Provide the [X, Y] coordinate of the cell's center where the given text is located.  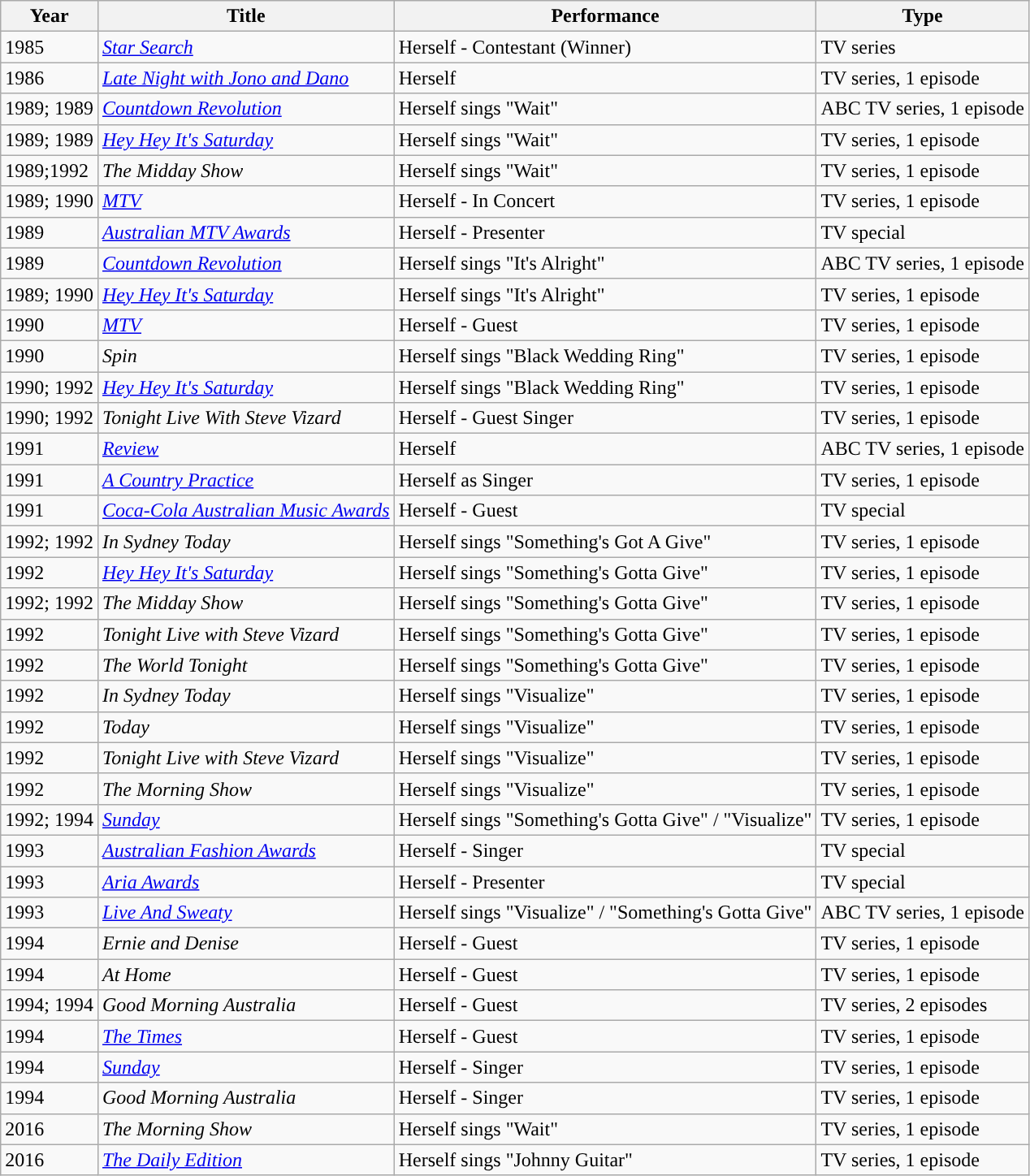
Tonight Live With Steve Vizard [245, 418]
1992; 1994 [50, 819]
Year [50, 16]
Herself sings "Something's Got A Give" [605, 542]
1985 [50, 47]
Performance [605, 16]
Herself sings "Johnny Guitar" [605, 1160]
Australian MTV Awards [245, 232]
TV series [923, 47]
1989;1992 [50, 171]
Australian Fashion Awards [245, 850]
Star Search [245, 47]
The Daily Edition [245, 1160]
The World Tonight [245, 665]
At Home [245, 975]
Herself - In Concert [605, 201]
1986 [50, 78]
Herself as Singer [605, 480]
Herself sings "Something's Gotta Give" / "Visualize" [605, 819]
Herself sings "Visualize" / "Something's Gotta Give" [605, 913]
Herself - Guest Singer [605, 418]
Review [245, 449]
Coca-Cola Australian Music Awards [245, 511]
1994; 1994 [50, 1005]
TV series, 2 episodes [923, 1005]
Aria Awards [245, 881]
Ernie and Denise [245, 944]
Herself - Contestant (Winner) [605, 47]
Type [923, 16]
The Times [245, 1036]
Live And Sweaty [245, 913]
A Country Practice [245, 480]
Spin [245, 356]
Title [245, 16]
Today [245, 727]
Late Night with Jono and Dano [245, 78]
